Determine the [X, Y] coordinate at the center of the cell enclosing the given text.  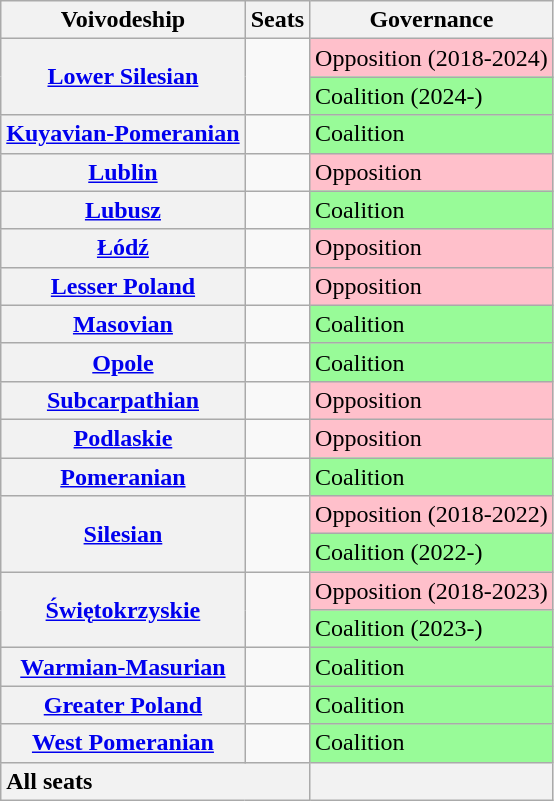
Lublin [123, 172]
Coalition (2023-) [432, 629]
Podlaskie [123, 438]
Subcarpathian [123, 400]
Masovian [123, 324]
Opole [123, 362]
Łódź [123, 248]
Opposition (2018-2022) [432, 515]
All seats [156, 781]
Governance [432, 20]
Voivodeship [123, 20]
Opposition (2018-2023) [432, 591]
Lower Silesian [123, 77]
Coalition (2024-) [432, 96]
Warmian-Masurian [123, 667]
Coalition (2022-) [432, 553]
Kuyavian-Pomeranian [123, 134]
Lesser Poland [123, 286]
Opposition (2018-2024) [432, 58]
Lubusz [123, 210]
West Pomeranian [123, 743]
Seats [277, 20]
Silesian [123, 534]
Pomeranian [123, 477]
Greater Poland [123, 705]
Świętokrzyskie [123, 610]
